For the text-containing cell, return its midpoint in [x, y] coordinate format. 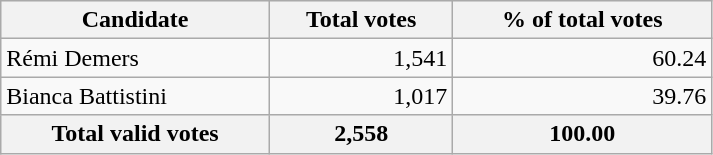
Rémi Demers [136, 58]
% of total votes [582, 20]
Total votes [360, 20]
Bianca Battistini [136, 96]
2,558 [360, 134]
100.00 [582, 134]
39.76 [582, 96]
Total valid votes [136, 134]
1,541 [360, 58]
Candidate [136, 20]
60.24 [582, 58]
1,017 [360, 96]
